Determine the [X, Y] coordinate at the center of the cell enclosing the given text.  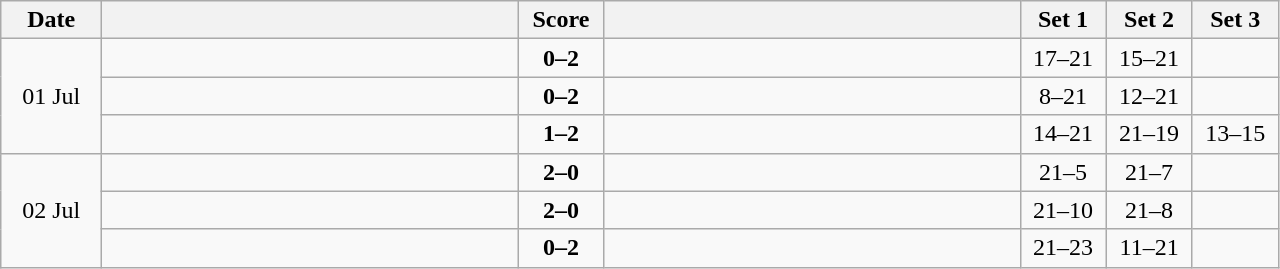
Set 3 [1235, 20]
Date [52, 20]
14–21 [1063, 134]
21–5 [1063, 172]
21–8 [1149, 210]
8–21 [1063, 96]
Set 2 [1149, 20]
12–21 [1149, 96]
17–21 [1063, 58]
21–10 [1063, 210]
13–15 [1235, 134]
21–7 [1149, 172]
15–21 [1149, 58]
21–19 [1149, 134]
11–21 [1149, 248]
Set 1 [1063, 20]
21–23 [1063, 248]
Score [561, 20]
01 Jul [52, 96]
02 Jul [52, 210]
1–2 [561, 134]
